Locate the cell with the specified text and output its [X, Y] center coordinate. 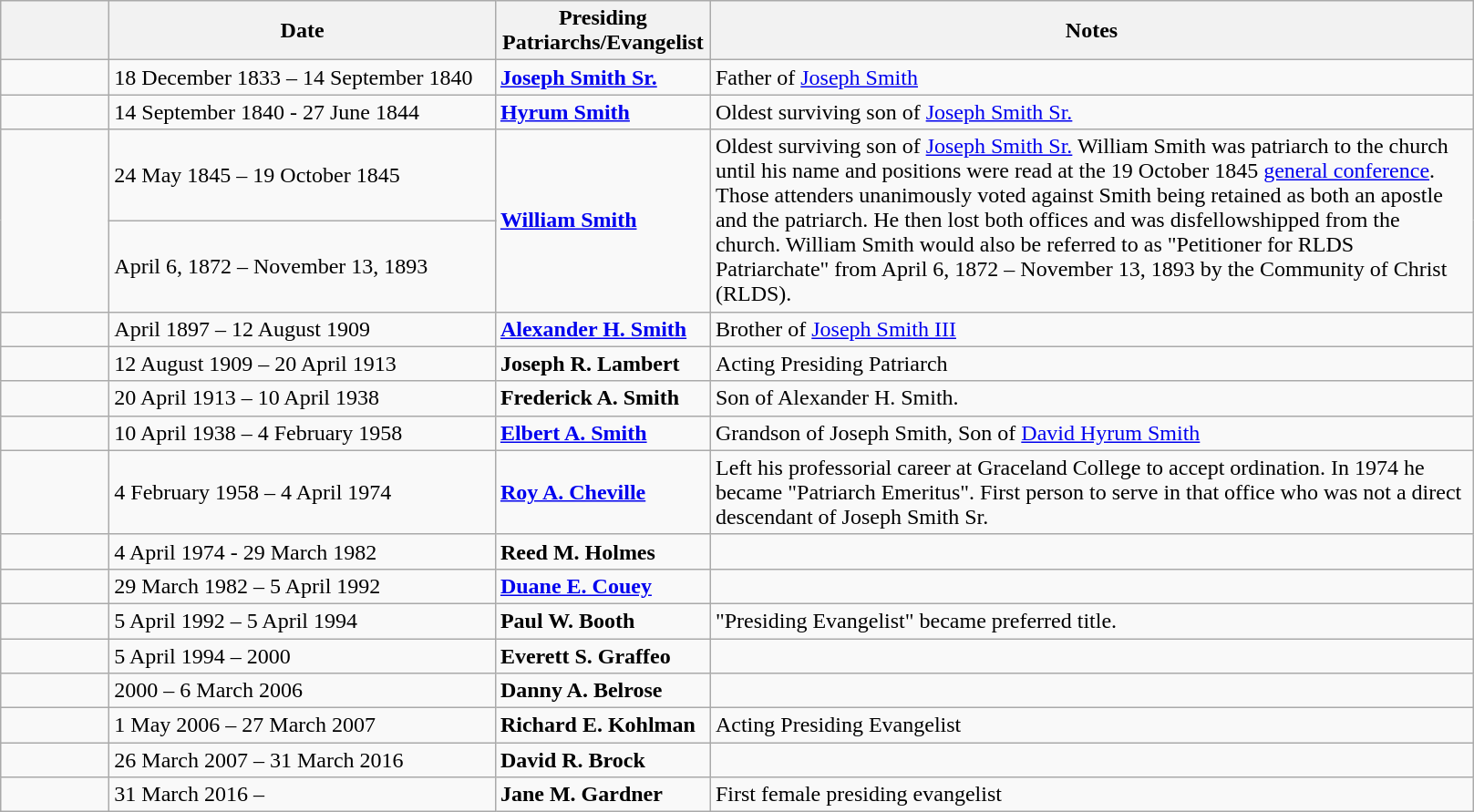
Reed M. Holmes [603, 551]
Presiding Patriarchs/Evangelist [603, 31]
4 February 1958 – 4 April 1974 [303, 492]
2000 – 6 March 2006 [303, 691]
Acting Presiding Evangelist [1091, 725]
Everett S. Graffeo [603, 655]
Notes [1091, 31]
1 May 2006 – 27 March 2007 [303, 725]
29 March 1982 – 5 April 1992 [303, 586]
Hyrum Smith [603, 112]
10 April 1938 – 4 February 1958 [303, 433]
Grandson of Joseph Smith, Son of David Hyrum Smith [1091, 433]
Oldest surviving son of Joseph Smith Sr. [1091, 112]
Roy A. Cheville [603, 492]
5 April 1994 – 2000 [303, 655]
William Smith [603, 221]
24 May 1845 – 19 October 1845 [303, 175]
First female presiding evangelist [1091, 795]
Elbert A. Smith [603, 433]
David R. Brock [603, 760]
Brother of Joseph Smith III [1091, 329]
Alexander H. Smith [603, 329]
31 March 2016 – [303, 795]
Paul W. Booth [603, 621]
Acting Presiding Patriarch [1091, 364]
12 August 1909 – 20 April 1913 [303, 364]
14 September 1840 - 27 June 1844 [303, 112]
Joseph Smith Sr. [603, 77]
Joseph R. Lambert [603, 364]
Duane E. Couey [603, 586]
26 March 2007 – 31 March 2016 [303, 760]
Frederick A. Smith [603, 398]
Jane M. Gardner [603, 795]
18 December 1833 – 14 September 1840 [303, 77]
April 6, 1872 – November 13, 1893 [303, 266]
"Presiding Evangelist" became preferred title. [1091, 621]
April 1897 – 12 August 1909 [303, 329]
Date [303, 31]
4 April 1974 - 29 March 1982 [303, 551]
Father of Joseph Smith [1091, 77]
Danny A. Belrose [603, 691]
Son of Alexander H. Smith. [1091, 398]
Richard E. Kohlman [603, 725]
5 April 1992 – 5 April 1994 [303, 621]
20 April 1913 – 10 April 1938 [303, 398]
